For the text-containing cell, return its midpoint in (X, Y) coordinate format. 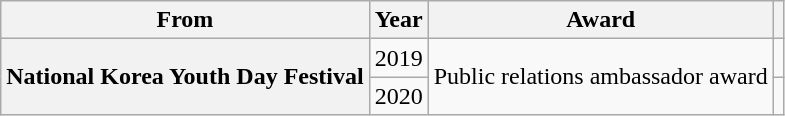
National Korea Youth Day Festival (185, 77)
Public relations ambassador award (600, 77)
2019 (398, 58)
Year (398, 20)
2020 (398, 96)
From (185, 20)
Award (600, 20)
